Locate the cell with the specified text and output its [X, Y] center coordinate. 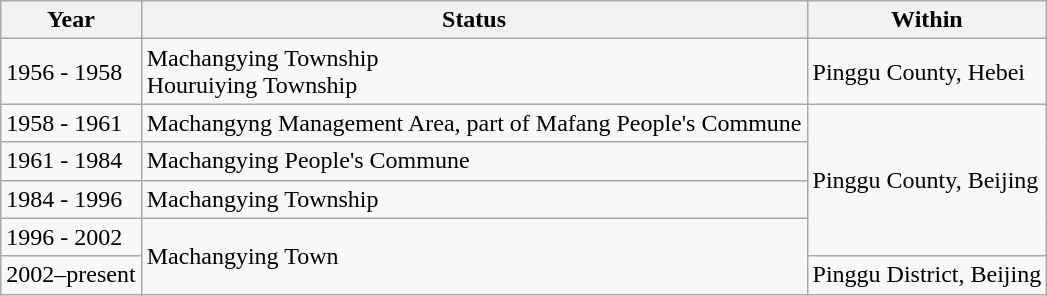
1958 - 1961 [71, 123]
Pinggu County, Beijing [927, 180]
Year [71, 20]
Status [474, 20]
Pinggu District, Beijing [927, 275]
Machangyng Management Area, part of Mafang People's Commune [474, 123]
1984 - 1996 [71, 199]
Machangying People's Commune [474, 161]
1961 - 1984 [71, 161]
Machangying TownshipHouruiying Township [474, 72]
Pinggu County, Hebei [927, 72]
Machangying Town [474, 256]
Machangying Township [474, 199]
1996 - 2002 [71, 237]
Within [927, 20]
2002–present [71, 275]
1956 - 1958 [71, 72]
